Detect which cell encompasses the target text, then output its (X, Y) center coordinate. 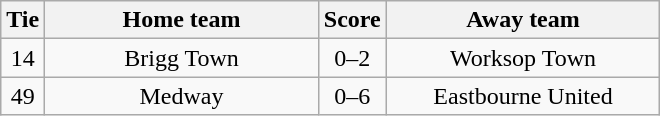
Eastbourne United (523, 96)
0–6 (352, 96)
Medway (182, 96)
Home team (182, 20)
49 (23, 96)
Brigg Town (182, 58)
14 (23, 58)
Score (352, 20)
Worksop Town (523, 58)
Away team (523, 20)
0–2 (352, 58)
Tie (23, 20)
